Capture the cell that displays the provided text and extract its [X, Y] central coordinate. 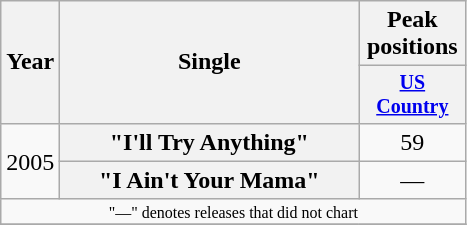
"I'll Try Anything" [210, 142]
Peak positions [412, 34]
— [412, 180]
59 [412, 142]
Single [210, 62]
Year [30, 62]
US Country [412, 94]
"—" denotes releases that did not chart [234, 211]
2005 [30, 161]
"I Ain't Your Mama" [210, 180]
